Detect which cell encompasses the target text, then output its [X, Y] center coordinate. 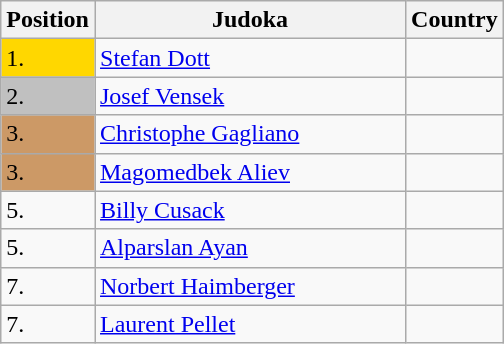
1. [48, 58]
Billy Cusack [250, 210]
Stefan Dott [250, 58]
Laurent Pellet [250, 324]
Christophe Gagliano [250, 134]
Judoka [250, 20]
Position [48, 20]
Alparslan Ayan [250, 248]
Norbert Haimberger [250, 286]
2. [48, 96]
Josef Vensek [250, 96]
Country [455, 20]
Magomedbek Aliev [250, 172]
